Output the (x, y) coordinate of the center of the cell containing the given text.  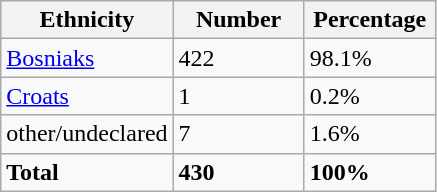
7 (238, 134)
0.2% (370, 96)
Croats (87, 96)
1 (238, 96)
Percentage (370, 20)
422 (238, 58)
430 (238, 172)
Bosniaks (87, 58)
Ethnicity (87, 20)
100% (370, 172)
Total (87, 172)
1.6% (370, 134)
Number (238, 20)
98.1% (370, 58)
other/undeclared (87, 134)
